Detect which cell encompasses the target text, then output its (x, y) center coordinate. 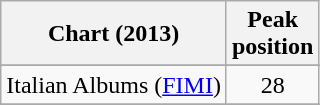
Chart (2013) (114, 34)
28 (272, 85)
Peakposition (272, 34)
Italian Albums (FIMI) (114, 85)
